Identify which cell holds the provided text, then report its [x, y] central coordinate. 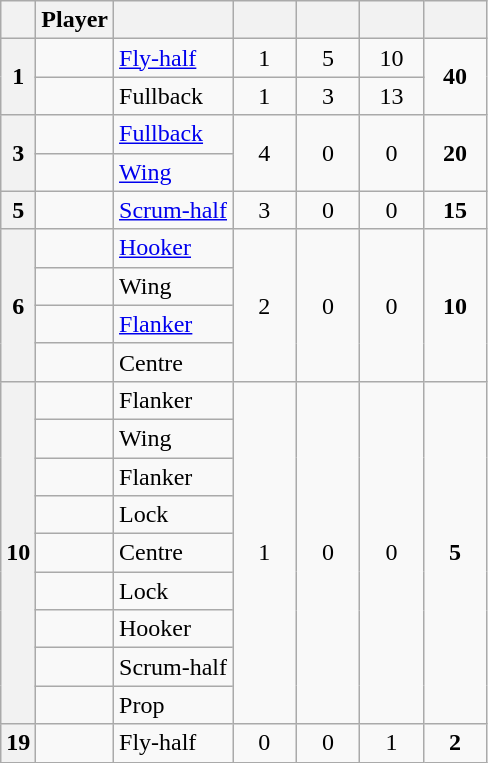
Player [75, 20]
6 [18, 305]
19 [18, 743]
15 [455, 210]
20 [455, 153]
4 [265, 153]
13 [392, 96]
40 [455, 77]
Prop [174, 705]
